For the text-containing cell, return its midpoint in (X, Y) coordinate format. 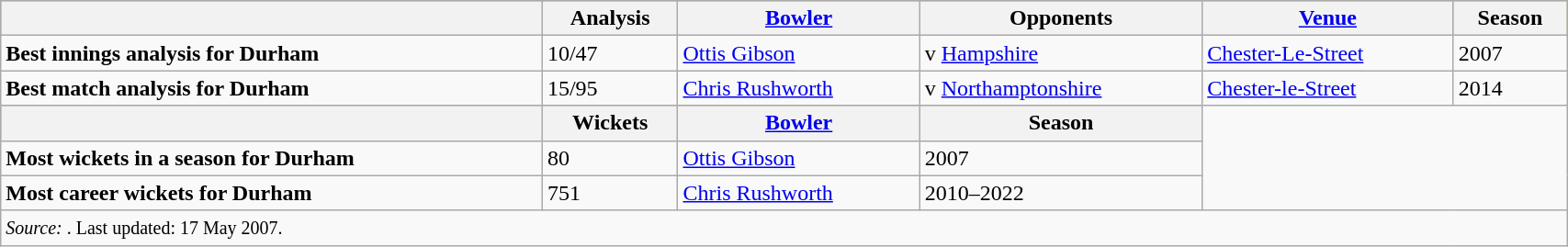
2014 (1510, 88)
Best match analysis for Durham (272, 88)
2010–2022 (1060, 193)
751 (610, 193)
Chester-le-Street (1328, 88)
Venue (1328, 18)
Most wickets in a season for Durham (272, 158)
Analysis (610, 18)
Wickets (610, 123)
v Hampshire (1060, 53)
Most career wickets for Durham (272, 193)
15/95 (610, 88)
v Northamptonshire (1060, 88)
Best innings analysis for Durham (272, 53)
Chester-Le-Street (1328, 53)
Source: . Last updated: 17 May 2007. (784, 228)
80 (610, 158)
10/47 (610, 53)
Opponents (1060, 18)
